Search for the cell housing the specified text and yield its [x, y] center coordinate. 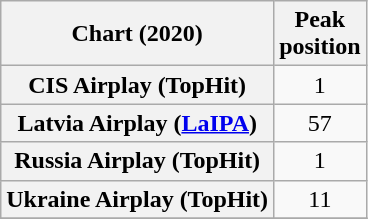
11 [320, 199]
Chart (2020) [138, 34]
Ukraine Airplay (TopHit) [138, 199]
Peakposition [320, 34]
CIS Airplay (TopHit) [138, 85]
57 [320, 123]
Russia Airplay (TopHit) [138, 161]
Latvia Airplay (LaIPA) [138, 123]
